Locate the cell with the specified text and output its (X, Y) center coordinate. 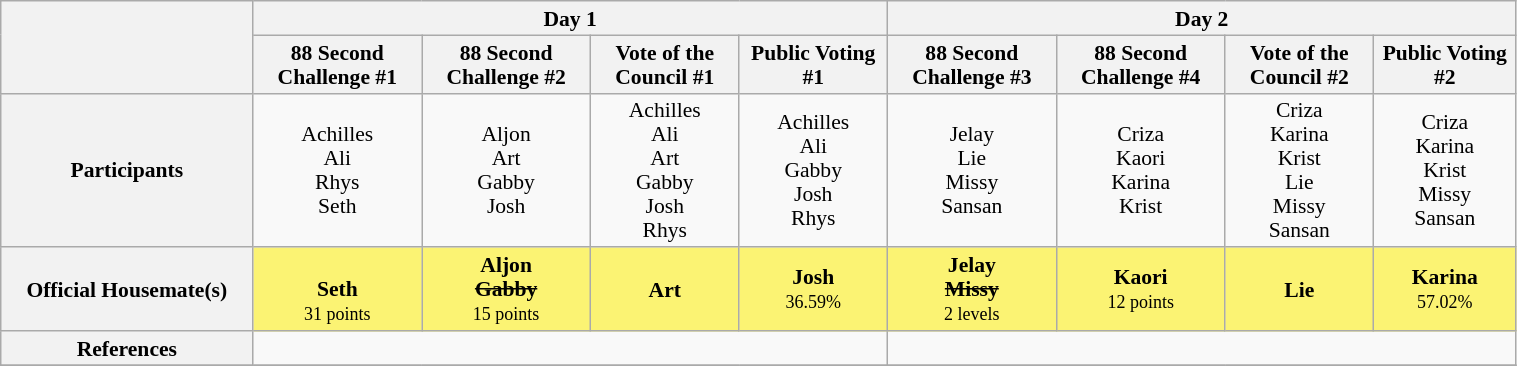
88 SecondChallenge #2 (506, 64)
Art (665, 290)
Public Voting #2 (1446, 64)
AljonGabby15 points (506, 290)
AchillesAliArtGabbyJoshRhys (665, 170)
AchillesAliRhysSeth (338, 170)
Public Voting #1 (813, 64)
Day 2 (1202, 18)
88 SecondChallenge #1 (338, 64)
Official Housemate(s) (127, 290)
Day 1 (570, 18)
Josh36.59% (813, 290)
Lie (1299, 290)
Participants (127, 170)
Karina57.02% (1446, 290)
CrizaKaoriKarinaKrist (1140, 170)
CrizaKarinaKristLieMissySansan (1299, 170)
Vote of theCouncil #2 (1299, 64)
88 SecondChallenge #3 (972, 64)
Kaori12 points (1140, 290)
Vote of theCouncil #1 (665, 64)
AchillesAliGabbyJoshRhys (813, 170)
Seth31 points (338, 290)
References (127, 348)
JelayLieMissySansan (972, 170)
CrizaKarinaKristMissySansan (1446, 170)
AljonArtGabbyJosh (506, 170)
88 SecondChallenge #4 (1140, 64)
JelayMissy2 levels (972, 290)
